Capture the cell that displays the provided text and extract its (X, Y) central coordinate. 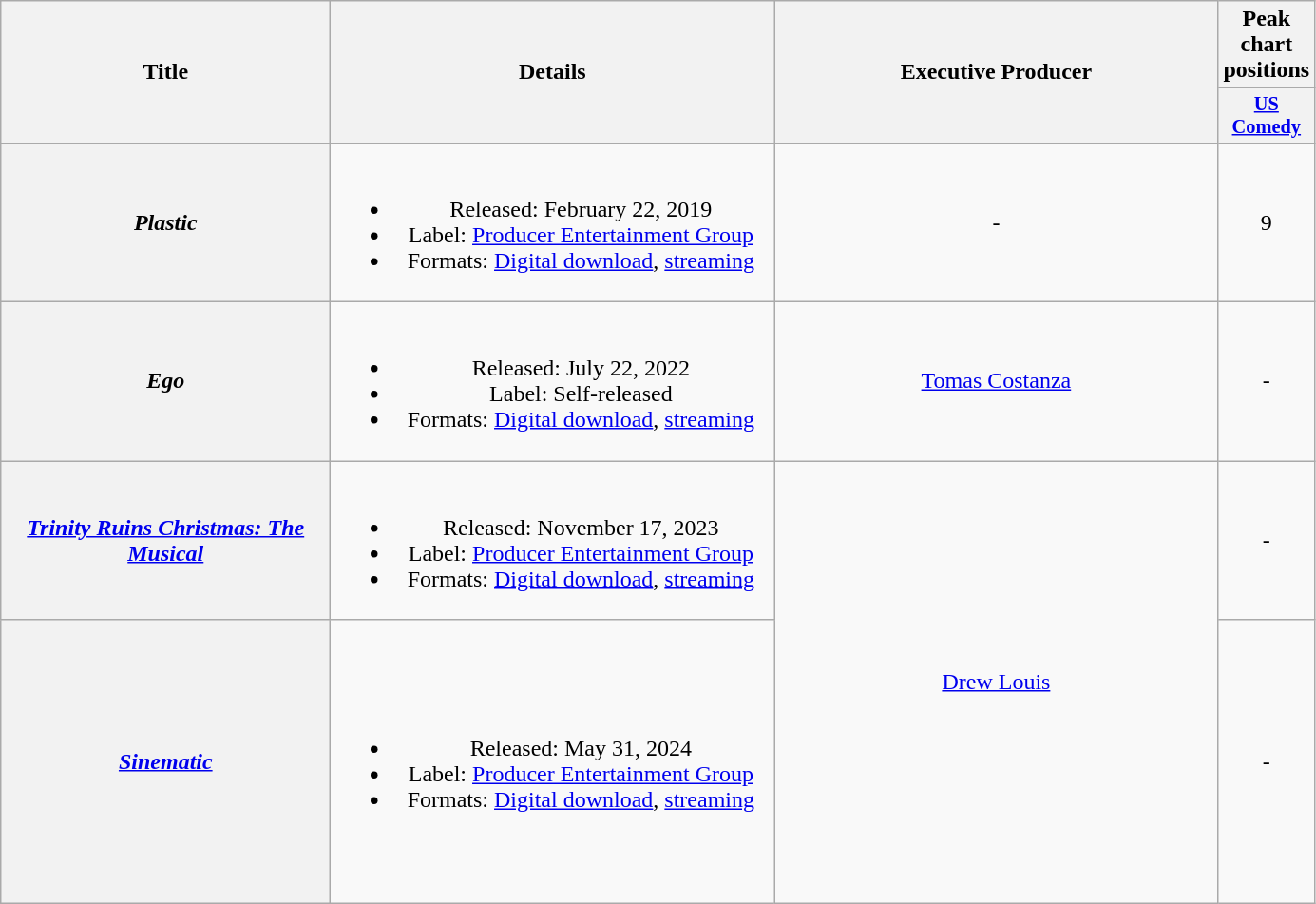
Details (553, 72)
Plastic (165, 222)
Trinity Ruins Christmas: The Musical (165, 540)
Released: November 17, 2023Label: Producer Entertainment GroupFormats: Digital download, streaming (553, 540)
Executive Producer (996, 72)
Released: May 31, 2024Label: Producer Entertainment GroupFormats: Digital download, streaming (553, 762)
US Comedy (1267, 116)
Title (165, 72)
Peak chart positions (1267, 45)
Tomas Costanza (996, 382)
Released: July 22, 2022Label: Self-releasedFormats: Digital download, streaming (553, 382)
9 (1267, 222)
Released: February 22, 2019Label: Producer Entertainment GroupFormats: Digital download, streaming (553, 222)
Ego (165, 382)
Sinematic (165, 762)
Drew Louis (996, 683)
